Identify which cell holds the provided text, then report its [X, Y] central coordinate. 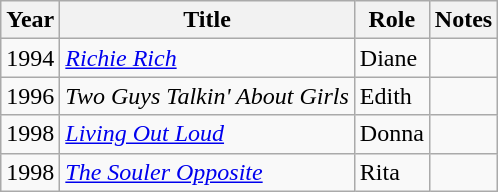
Role [392, 20]
Title [207, 20]
Notes [463, 20]
Two Guys Talkin' About Girls [207, 96]
Edith [392, 96]
1994 [30, 58]
Richie Rich [207, 58]
Diane [392, 58]
Donna [392, 134]
Living Out Loud [207, 134]
Rita [392, 172]
Year [30, 20]
The Souler Opposite [207, 172]
1996 [30, 96]
